Identify which cell holds the provided text, then report its (x, y) central coordinate. 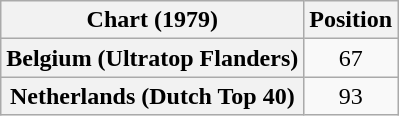
Netherlands (Dutch Top 40) (152, 96)
Belgium (Ultratop Flanders) (152, 58)
Position (351, 20)
67 (351, 58)
Chart (1979) (152, 20)
93 (351, 96)
